Pinpoint the cell where the given text exists, returning its [X, Y] midpoint coordinate. 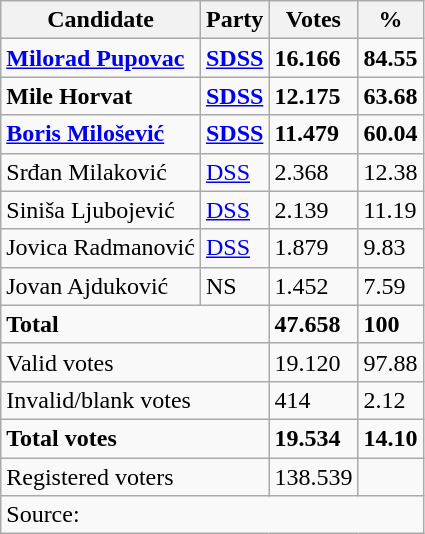
Votes [314, 20]
% [390, 20]
1.452 [314, 286]
2.12 [390, 400]
12.175 [314, 96]
Registered voters [135, 477]
Invalid/blank votes [135, 400]
84.55 [390, 58]
11.19 [390, 210]
97.88 [390, 362]
Party [234, 20]
Jovan Ajduković [101, 286]
63.68 [390, 96]
Valid votes [135, 362]
100 [390, 324]
Siniša Ljubojević [101, 210]
2.139 [314, 210]
12.38 [390, 172]
1.879 [314, 248]
Total votes [135, 438]
14.10 [390, 438]
Srđan Milaković [101, 172]
47.658 [314, 324]
Milorad Pupovac [101, 58]
414 [314, 400]
Boris Milošević [101, 134]
138.539 [314, 477]
16.166 [314, 58]
Jovica Radmanović [101, 248]
NS [234, 286]
7.59 [390, 286]
Candidate [101, 20]
9.83 [390, 248]
11.479 [314, 134]
Total [135, 324]
Source: [212, 515]
Mile Horvat [101, 96]
19.534 [314, 438]
60.04 [390, 134]
2.368 [314, 172]
19.120 [314, 362]
